From the cell containing the given text, extract its center point as (X, Y) coordinate. 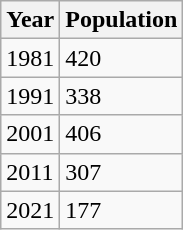
Population (122, 20)
2021 (30, 210)
1981 (30, 58)
177 (122, 210)
Year (30, 20)
2001 (30, 134)
406 (122, 134)
2011 (30, 172)
1991 (30, 96)
420 (122, 58)
307 (122, 172)
338 (122, 96)
